Extract the [x, y] coordinate from the center of the cell holding the provided text.  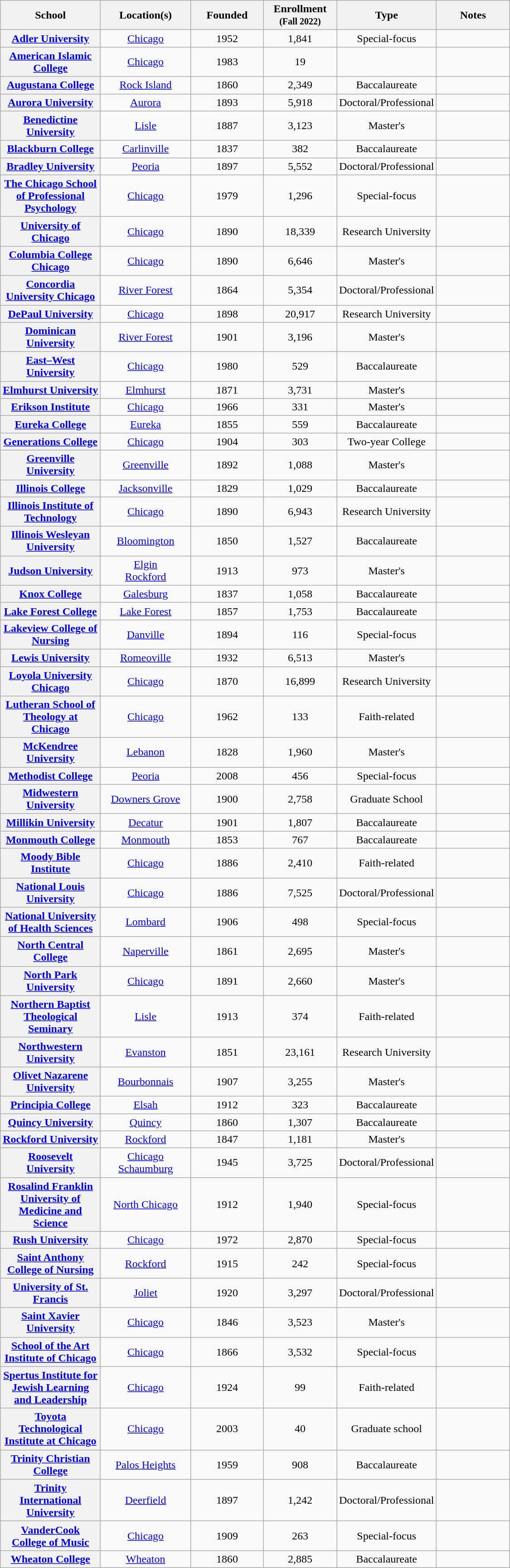
3,532 [300, 1352]
7,525 [300, 892]
1887 [227, 126]
Rock Island [146, 85]
908 [300, 1465]
3,255 [300, 1082]
1,181 [300, 1140]
1920 [227, 1293]
1,296 [300, 196]
1851 [227, 1052]
Bloomington [146, 541]
School of the Art Institute of Chicago [51, 1352]
1855 [227, 424]
2,349 [300, 85]
Deerfield [146, 1500]
Midwestern University [51, 799]
Erikson Institute [51, 407]
18,339 [300, 231]
Trinity International University [51, 1500]
16,899 [300, 681]
Decatur [146, 822]
2,695 [300, 951]
School [51, 15]
2,870 [300, 1240]
1,088 [300, 465]
Augustana College [51, 85]
1980 [227, 367]
1892 [227, 465]
Eureka College [51, 424]
242 [300, 1264]
1906 [227, 922]
1861 [227, 951]
1945 [227, 1163]
Enrollment(Fall 2022) [300, 15]
Eureka [146, 424]
2008 [227, 776]
1,527 [300, 541]
6,646 [300, 261]
1915 [227, 1264]
Illinois Institute of Technology [51, 512]
2003 [227, 1429]
99 [300, 1387]
529 [300, 367]
Toyota Technological Institute at Chicago [51, 1429]
Bourbonnais [146, 1082]
Quincy [146, 1122]
Type [386, 15]
1871 [227, 390]
Elmhurst [146, 390]
2,660 [300, 981]
1,841 [300, 38]
116 [300, 634]
Knox College [51, 594]
North Central College [51, 951]
Joliet [146, 1293]
Founded [227, 15]
19 [300, 62]
1828 [227, 753]
North Chicago [146, 1205]
Elsah [146, 1105]
1907 [227, 1082]
3,731 [300, 390]
Lewis University [51, 658]
1900 [227, 799]
456 [300, 776]
Adler University [51, 38]
973 [300, 571]
University of St. Francis [51, 1293]
1870 [227, 681]
1850 [227, 541]
1829 [227, 488]
DePaul University [51, 314]
1952 [227, 38]
Roosevelt University [51, 1163]
Palos Heights [146, 1465]
Wheaton College [51, 1559]
5,918 [300, 102]
1904 [227, 442]
Lake Forest [146, 611]
1966 [227, 407]
Elgin Rockford [146, 571]
Chicago Schaumburg [146, 1163]
VanderCook College of Music [51, 1535]
Greenville University [51, 465]
Principia College [51, 1105]
Benedictine University [51, 126]
1,058 [300, 594]
1924 [227, 1387]
Rockford University [51, 1140]
40 [300, 1429]
1959 [227, 1465]
1866 [227, 1352]
Concordia University Chicago [51, 290]
Blackburn College [51, 149]
1,960 [300, 753]
Saint Anthony College of Nursing [51, 1264]
Notes [473, 15]
Lombard [146, 922]
Lakeview College of Nursing [51, 634]
23,161 [300, 1052]
1853 [227, 840]
Evanston [146, 1052]
Northwestern University [51, 1052]
382 [300, 149]
Generations College [51, 442]
Monmouth [146, 840]
5,354 [300, 290]
Aurora [146, 102]
3,523 [300, 1323]
National Louis University [51, 892]
498 [300, 922]
Two-year College [386, 442]
1909 [227, 1535]
1891 [227, 981]
Northern Baptist Theological Seminary [51, 1016]
1,242 [300, 1500]
Columbia College Chicago [51, 261]
767 [300, 840]
Carlinville [146, 149]
3,123 [300, 126]
1,940 [300, 1205]
2,885 [300, 1559]
Graduate school [386, 1429]
Judson University [51, 571]
1932 [227, 658]
Location(s) [146, 15]
North Park University [51, 981]
Dominican University [51, 337]
Saint Xavier University [51, 1323]
1,029 [300, 488]
East–West University [51, 367]
Aurora University [51, 102]
1864 [227, 290]
The Chicago School of Professional Psychology [51, 196]
1,307 [300, 1122]
Loyola University Chicago [51, 681]
559 [300, 424]
Naperville [146, 951]
Bradley University [51, 166]
Romeoville [146, 658]
Galesburg [146, 594]
3,725 [300, 1163]
Millikin University [51, 822]
Monmouth College [51, 840]
Danville [146, 634]
Lutheran School of Theology at Chicago [51, 717]
McKendree University [51, 753]
1857 [227, 611]
6,943 [300, 512]
Graduate School [386, 799]
263 [300, 1535]
Illinois College [51, 488]
323 [300, 1105]
1847 [227, 1140]
374 [300, 1016]
Elmhurst University [51, 390]
5,552 [300, 166]
Lebanon [146, 753]
National University of Health Sciences [51, 922]
Illinois Wesleyan University [51, 541]
American Islamic College [51, 62]
1894 [227, 634]
Lake Forest College [51, 611]
Spertus Institute for Jewish Learning and Leadership [51, 1387]
University of Chicago [51, 231]
Rosalind Franklin University of Medicine and Science [51, 1205]
1983 [227, 62]
1,753 [300, 611]
6,513 [300, 658]
Trinity Christian College [51, 1465]
331 [300, 407]
303 [300, 442]
Methodist College [51, 776]
1972 [227, 1240]
Greenville [146, 465]
1893 [227, 102]
2,410 [300, 863]
1,807 [300, 822]
2,758 [300, 799]
Rush University [51, 1240]
133 [300, 717]
Moody Bible Institute [51, 863]
1898 [227, 314]
Jacksonville [146, 488]
Quincy University [51, 1122]
1846 [227, 1323]
Olivet Nazarene University [51, 1082]
Downers Grove [146, 799]
20,917 [300, 314]
1962 [227, 717]
3,196 [300, 337]
Wheaton [146, 1559]
1979 [227, 196]
3,297 [300, 1293]
